Scan for the cell matching the given text and deliver its [x, y] coordinate at center. 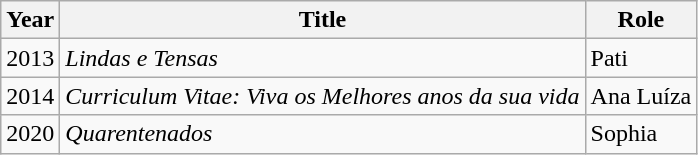
Ana Luíza [641, 96]
2013 [30, 58]
2014 [30, 96]
Curriculum Vitae: Viva os Melhores anos da sua vida [322, 96]
Pati [641, 58]
Quarentenados [322, 134]
Sophia [641, 134]
Role [641, 20]
Title [322, 20]
Year [30, 20]
Lindas e Tensas [322, 58]
2020 [30, 134]
